Determine the (x, y) coordinate at the center of the cell enclosing the given text.  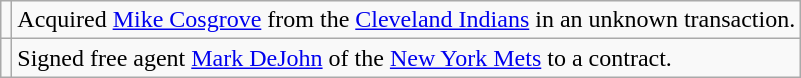
Acquired Mike Cosgrove from the Cleveland Indians in an unknown transaction. (406, 20)
Signed free agent Mark DeJohn of the New York Mets to a contract. (406, 58)
